Scan for the cell matching the given text and deliver its [X, Y] coordinate at center. 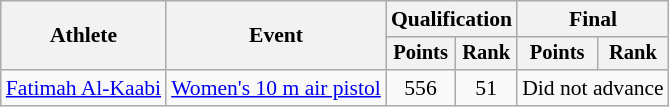
Women's 10 m air pistol [276, 88]
51 [486, 88]
Athlete [84, 36]
Event [276, 36]
556 [420, 88]
Qualification [452, 19]
Final [593, 19]
Fatimah Al-Kaabi [84, 88]
Did not advance [593, 88]
